Provide the [x, y] coordinate of the cell's center where the given text is located.  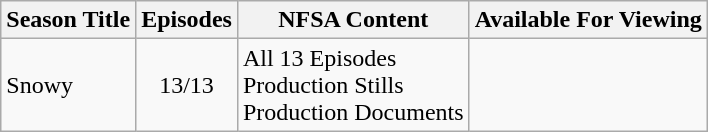
Episodes [187, 20]
Available For Viewing [588, 20]
Snowy [68, 85]
All 13 EpisodesProduction StillsProduction Documents [353, 85]
13/13 [187, 85]
NFSA Content [353, 20]
Season Title [68, 20]
